Detect which cell encompasses the target text, then output its (x, y) center coordinate. 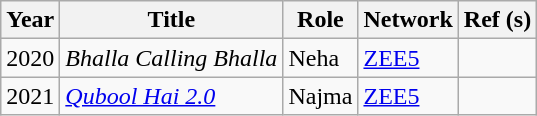
Najma (320, 96)
Neha (320, 58)
Role (320, 20)
Qubool Hai 2.0 (172, 96)
Title (172, 20)
Bhalla Calling Bhalla (172, 58)
2020 (30, 58)
Year (30, 20)
2021 (30, 96)
Network (408, 20)
Ref (s) (497, 20)
